Find where the given text appears and provide that cell's center as [x, y] coordinate. 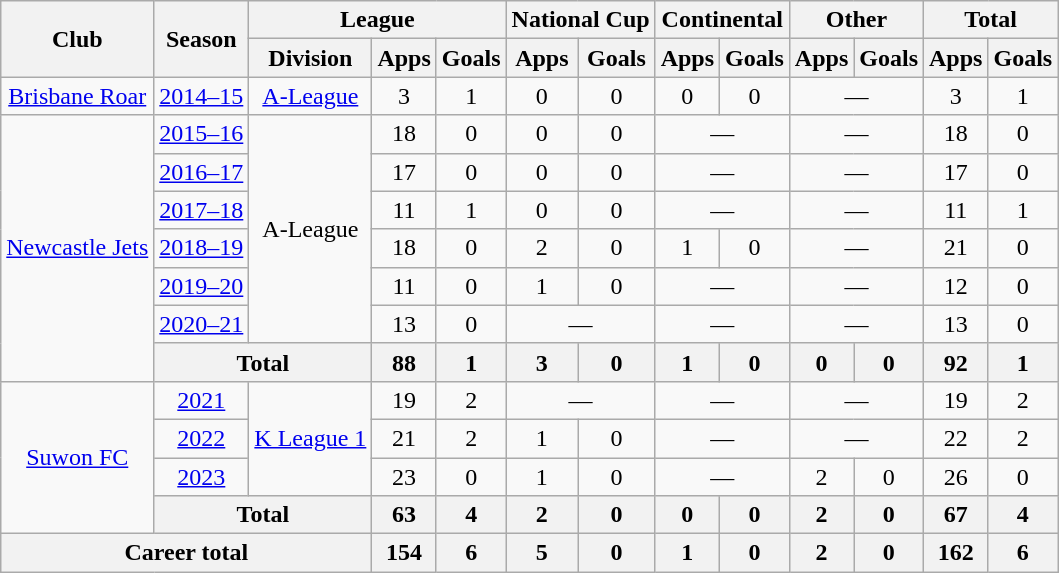
22 [956, 438]
National Cup [580, 20]
2015–16 [202, 134]
92 [956, 362]
2022 [202, 438]
Other [856, 20]
2023 [202, 477]
63 [404, 515]
67 [956, 515]
2016–17 [202, 172]
162 [956, 553]
154 [404, 553]
5 [542, 553]
12 [956, 286]
2017–18 [202, 210]
Career total [186, 553]
2020–21 [202, 324]
League [378, 20]
88 [404, 362]
26 [956, 477]
2021 [202, 400]
Brisbane Roar [78, 96]
Continental [722, 20]
2018–19 [202, 248]
Newcastle Jets [78, 248]
23 [404, 477]
K League 1 [310, 438]
Division [310, 58]
2014–15 [202, 96]
Club [78, 39]
2019–20 [202, 286]
Suwon FC [78, 457]
Season [202, 39]
